Search for the cell housing the specified text and yield its (X, Y) center coordinate. 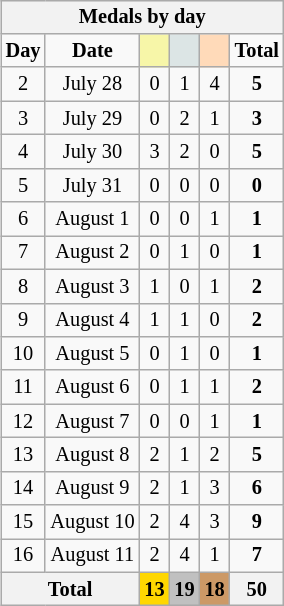
August 9 (92, 488)
15 (24, 522)
July 28 (92, 84)
18 (215, 589)
August 2 (92, 253)
August 8 (92, 455)
19 (185, 589)
July 30 (92, 152)
16 (24, 556)
14 (24, 488)
July 29 (92, 118)
11 (24, 387)
August 11 (92, 556)
August 6 (92, 387)
Day (24, 51)
Date (92, 51)
August 7 (92, 421)
August 10 (92, 522)
August 1 (92, 219)
10 (24, 354)
50 (257, 589)
August 5 (92, 354)
12 (24, 421)
Medals by day (142, 17)
July 31 (92, 185)
August 4 (92, 320)
8 (24, 286)
August 3 (92, 286)
